Provide the (x, y) coordinate of the cell's center where the given text is located.  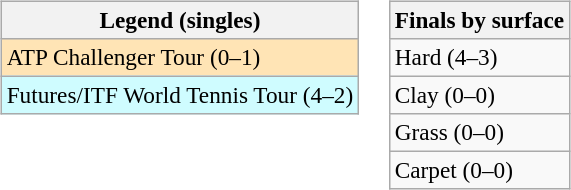
Hard (4–3) (479, 57)
Carpet (0–0) (479, 171)
Grass (0–0) (479, 133)
Finals by surface (479, 20)
Legend (singles) (180, 20)
ATP Challenger Tour (0–1) (180, 57)
Clay (0–0) (479, 95)
Futures/ITF World Tennis Tour (4–2) (180, 95)
